Return the [x, y] coordinate for the center point of the cell that contains the specified text.  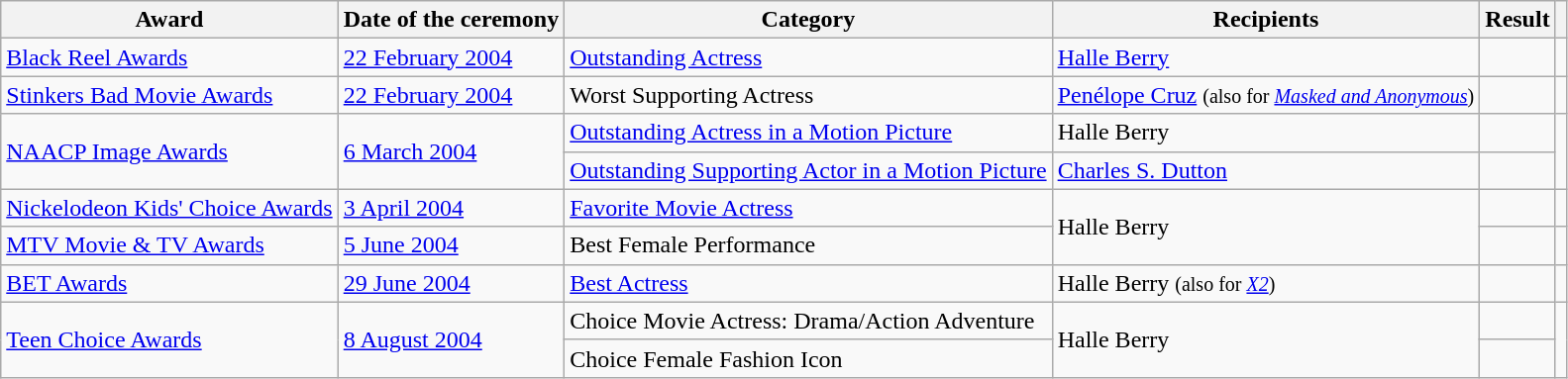
Category [808, 20]
Choice Movie Actress: Drama/Action Adventure [808, 321]
Favorite Movie Actress [808, 208]
Teen Choice Awards [169, 339]
NAACP Image Awards [169, 151]
Best Female Performance [808, 245]
Worst Supporting Actress [808, 95]
Best Actress [808, 283]
Penélope Cruz (also for Masked and Anonymous) [1266, 95]
Nickelodeon Kids' Choice Awards [169, 208]
Outstanding Actress in a Motion Picture [808, 133]
Recipients [1266, 20]
Choice Female Fashion Icon [808, 358]
Stinkers Bad Movie Awards [169, 95]
3 April 2004 [452, 208]
5 June 2004 [452, 245]
Charles S. Dutton [1266, 170]
Halle Berry (also for X2) [1266, 283]
Black Reel Awards [169, 57]
MTV Movie & TV Awards [169, 245]
6 March 2004 [452, 151]
Date of the ceremony [452, 20]
Result [1517, 20]
Outstanding Actress [808, 57]
29 June 2004 [452, 283]
Award [169, 20]
8 August 2004 [452, 339]
BET Awards [169, 283]
Outstanding Supporting Actor in a Motion Picture [808, 170]
